Find where the given text appears and provide that cell's center as (X, Y) coordinate. 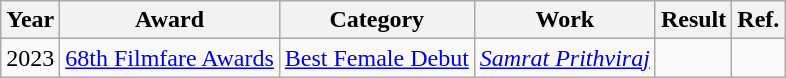
68th Filmfare Awards (170, 58)
2023 (30, 58)
Samrat Prithviraj (564, 58)
Work (564, 20)
Category (376, 20)
Best Female Debut (376, 58)
Result (693, 20)
Year (30, 20)
Ref. (758, 20)
Award (170, 20)
